For the text-containing cell, return its midpoint in [x, y] coordinate format. 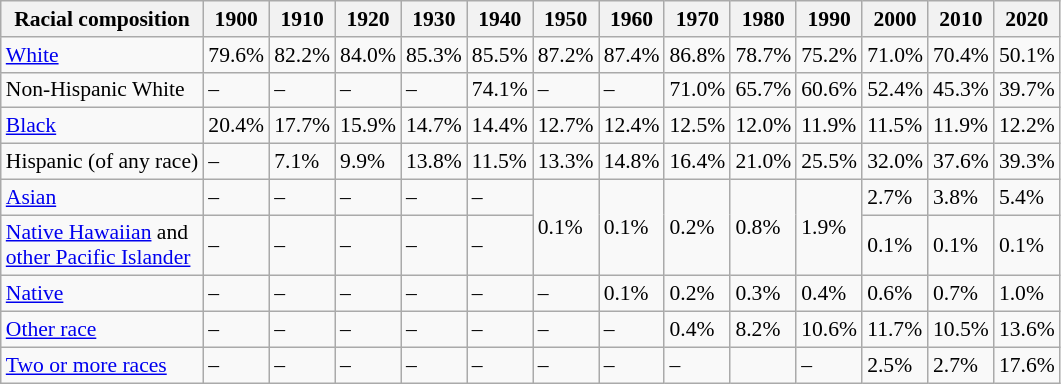
Non-Hispanic White [102, 90]
17.6% [1027, 365]
0.3% [763, 294]
1990 [829, 19]
2010 [961, 19]
65.7% [763, 90]
9.9% [368, 162]
25.5% [829, 162]
60.6% [829, 90]
0.7% [961, 294]
1910 [302, 19]
45.3% [961, 90]
1.9% [829, 228]
14.7% [434, 126]
10.6% [829, 330]
1930 [434, 19]
85.3% [434, 55]
15.9% [368, 126]
3.8% [961, 197]
16.4% [697, 162]
10.5% [961, 330]
74.1% [500, 90]
Native Hawaiian andother Pacific Islander [102, 246]
39.3% [1027, 162]
1940 [500, 19]
12.4% [632, 126]
2000 [895, 19]
20.4% [236, 126]
White [102, 55]
85.5% [500, 55]
17.7% [302, 126]
32.0% [895, 162]
12.7% [566, 126]
Two or more races [102, 365]
Hispanic (of any race) [102, 162]
2.5% [895, 365]
1900 [236, 19]
8.2% [763, 330]
86.8% [697, 55]
13.3% [566, 162]
7.1% [302, 162]
2020 [1027, 19]
21.0% [763, 162]
1950 [566, 19]
52.4% [895, 90]
1.0% [1027, 294]
1970 [697, 19]
Native [102, 294]
0.8% [763, 228]
79.6% [236, 55]
14.8% [632, 162]
37.6% [961, 162]
50.1% [1027, 55]
13.8% [434, 162]
84.0% [368, 55]
0.6% [895, 294]
Black [102, 126]
78.7% [763, 55]
Other race [102, 330]
5.4% [1027, 197]
87.4% [632, 55]
11.7% [895, 330]
87.2% [566, 55]
12.0% [763, 126]
13.6% [1027, 330]
39.7% [1027, 90]
Racial composition [102, 19]
14.4% [500, 126]
12.5% [697, 126]
1920 [368, 19]
70.4% [961, 55]
75.2% [829, 55]
1980 [763, 19]
12.2% [1027, 126]
Asian [102, 197]
82.2% [302, 55]
1960 [632, 19]
